Locate the cell with the specified text and output its [X, Y] center coordinate. 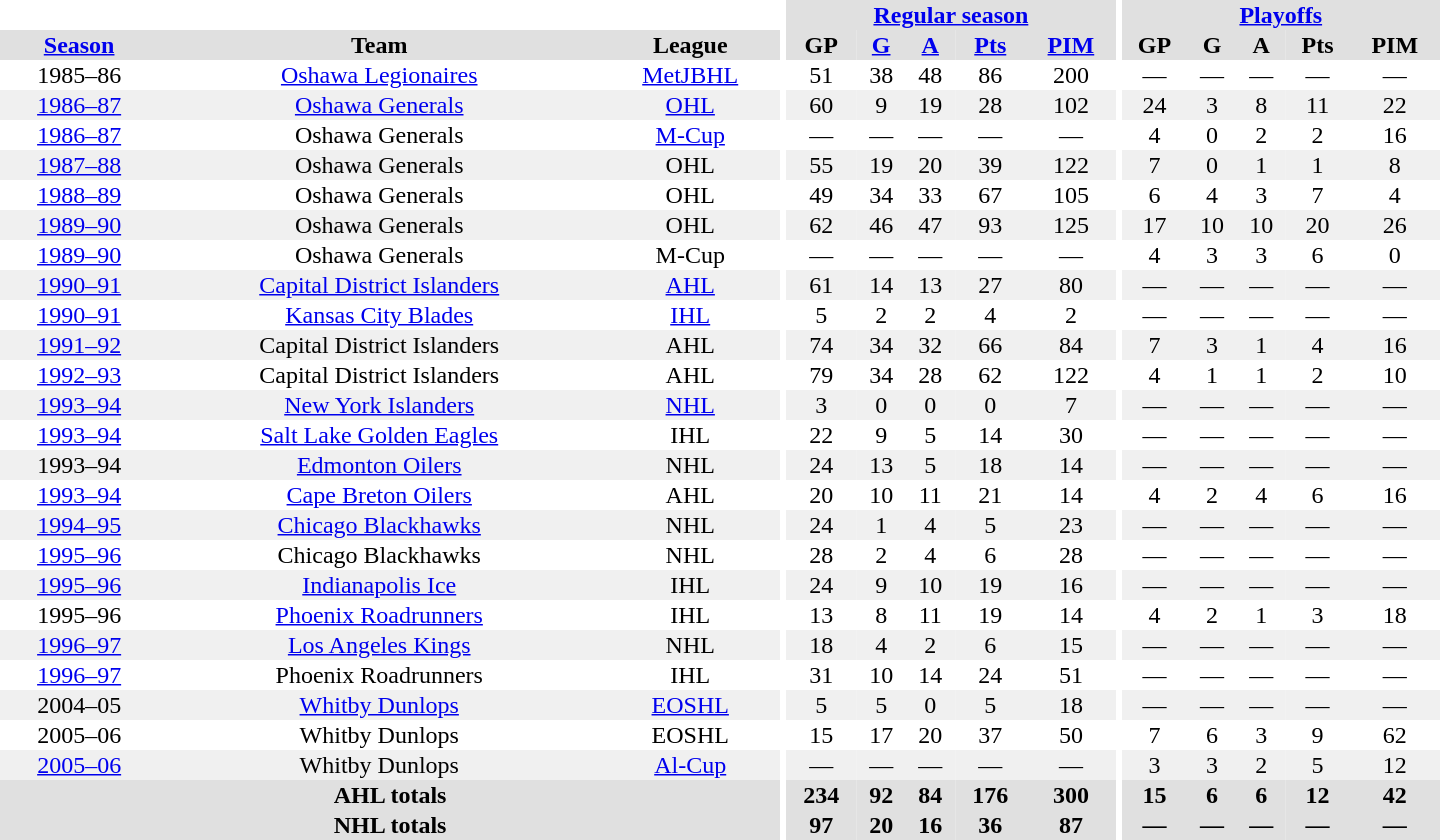
New York Islanders [379, 405]
27 [990, 285]
234 [822, 795]
Team [379, 45]
200 [1071, 75]
Los Angeles Kings [379, 645]
39 [990, 165]
Salt Lake Golden Eagles [379, 435]
Al-Cup [690, 765]
102 [1071, 105]
93 [990, 225]
1985–86 [79, 75]
Edmonton Oilers [379, 465]
79 [822, 375]
125 [1071, 225]
1991–92 [79, 345]
46 [882, 225]
Cape Breton Oilers [379, 495]
33 [930, 195]
21 [990, 495]
97 [822, 825]
League [690, 45]
55 [822, 165]
49 [822, 195]
1987–88 [79, 165]
1994–95 [79, 525]
Kansas City Blades [379, 315]
Playoffs [1281, 15]
67 [990, 195]
61 [822, 285]
176 [990, 795]
48 [930, 75]
105 [1071, 195]
300 [1071, 795]
Season [79, 45]
50 [1071, 735]
42 [1394, 795]
36 [990, 825]
1992–93 [79, 375]
2004–05 [79, 705]
26 [1394, 225]
32 [930, 345]
74 [822, 345]
Oshawa Legionaires [379, 75]
Regular season [951, 15]
23 [1071, 525]
1988–89 [79, 195]
86 [990, 75]
60 [822, 105]
87 [1071, 825]
NHL totals [390, 825]
AHL totals [390, 795]
92 [882, 795]
37 [990, 735]
30 [1071, 435]
31 [822, 675]
MetJBHL [690, 75]
Indianapolis Ice [379, 585]
47 [930, 225]
38 [882, 75]
80 [1071, 285]
66 [990, 345]
